Capture the cell that displays the provided text and extract its [x, y] central coordinate. 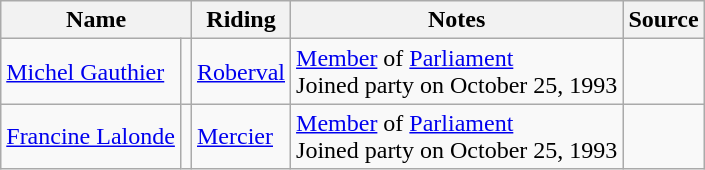
Michel Gauthier [91, 72]
Riding [240, 20]
Notes [457, 20]
Mercier [240, 136]
Name [96, 20]
Roberval [240, 72]
Source [664, 20]
Francine Lalonde [91, 136]
